Identify which cell holds the provided text, then report its [x, y] central coordinate. 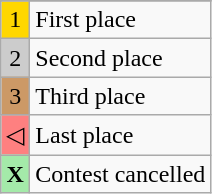
1 [16, 20]
◁ [16, 135]
Last place [120, 135]
Third place [120, 96]
X [16, 173]
Contest cancelled [120, 173]
2 [16, 58]
Second place [120, 58]
First place [120, 20]
3 [16, 96]
